Determine the (X, Y) coordinate at the center of the cell enclosing the given text.  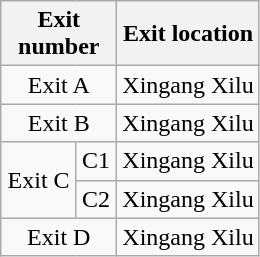
Exit A (59, 85)
Exit number (59, 34)
Exit D (59, 237)
Exit location (188, 34)
Exit C (39, 180)
Exit B (59, 123)
C2 (96, 199)
C1 (96, 161)
